Return (x, y) of the center of cell containing provided text 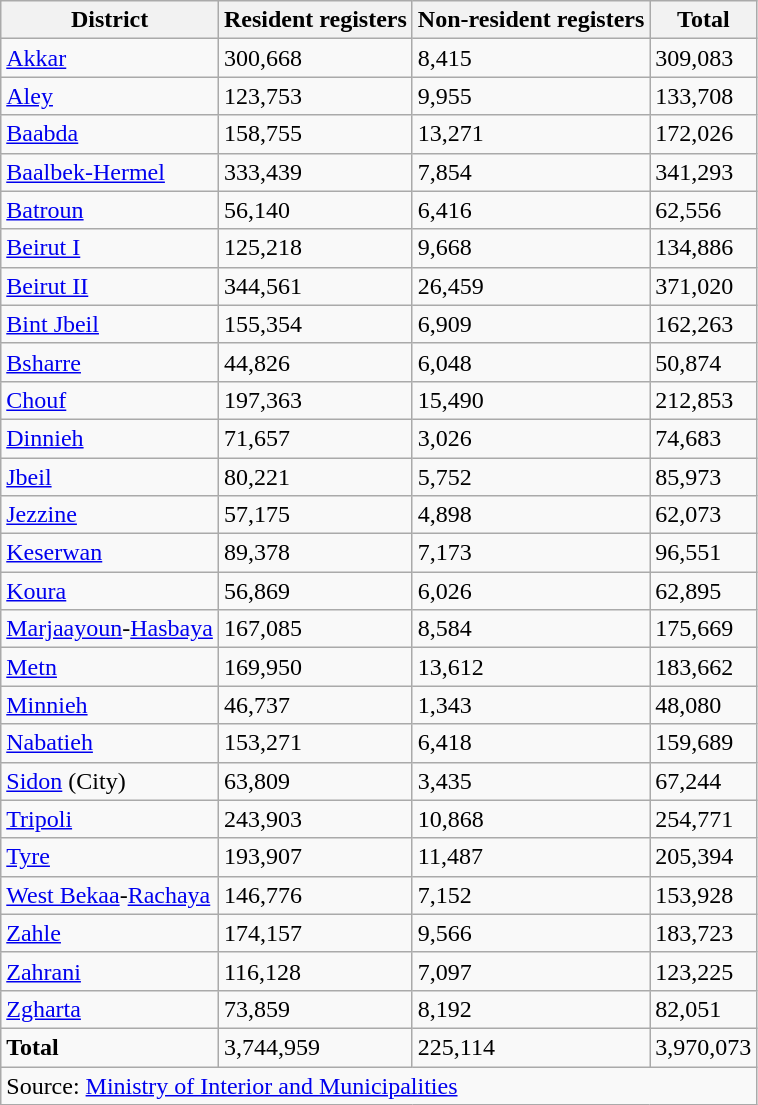
Chouf (110, 400)
Nabatieh (110, 743)
Beirut II (110, 286)
197,363 (315, 400)
7,097 (530, 971)
300,668 (315, 58)
56,869 (315, 591)
80,221 (315, 477)
10,868 (530, 819)
Zahle (110, 933)
Bint Jbeil (110, 324)
Batroun (110, 210)
67,244 (704, 781)
Koura (110, 591)
Non-resident registers (530, 20)
6,909 (530, 324)
205,394 (704, 857)
89,378 (315, 553)
183,723 (704, 933)
254,771 (704, 819)
Resident registers (315, 20)
7,173 (530, 553)
Minnieh (110, 705)
46,737 (315, 705)
57,175 (315, 515)
3,744,959 (315, 1047)
Bsharre (110, 362)
96,551 (704, 553)
183,662 (704, 667)
172,026 (704, 134)
123,225 (704, 971)
Sidon (City) (110, 781)
8,192 (530, 1009)
153,271 (315, 743)
Zgharta (110, 1009)
West Bekaa-Rachaya (110, 895)
26,459 (530, 286)
85,973 (704, 477)
333,439 (315, 172)
193,907 (315, 857)
4,898 (530, 515)
Beirut I (110, 248)
13,612 (530, 667)
7,854 (530, 172)
212,853 (704, 400)
Dinnieh (110, 438)
6,026 (530, 591)
50,874 (704, 362)
44,826 (315, 362)
6,048 (530, 362)
159,689 (704, 743)
62,895 (704, 591)
Jbeil (110, 477)
District (110, 20)
169,950 (315, 667)
174,157 (315, 933)
Tripoli (110, 819)
309,083 (704, 58)
62,556 (704, 210)
116,128 (315, 971)
Aley (110, 96)
6,418 (530, 743)
9,955 (530, 96)
11,487 (530, 857)
1,343 (530, 705)
162,263 (704, 324)
225,114 (530, 1047)
73,859 (315, 1009)
155,354 (315, 324)
134,886 (704, 248)
3,026 (530, 438)
Keserwan (110, 553)
3,970,073 (704, 1047)
243,903 (315, 819)
6,416 (530, 210)
Marjaayoun-Hasbaya (110, 629)
175,669 (704, 629)
Akkar (110, 58)
158,755 (315, 134)
Jezzine (110, 515)
63,809 (315, 781)
9,566 (530, 933)
74,683 (704, 438)
8,415 (530, 58)
133,708 (704, 96)
13,271 (530, 134)
Baalbek-Hermel (110, 172)
71,657 (315, 438)
167,085 (315, 629)
344,561 (315, 286)
56,140 (315, 210)
82,051 (704, 1009)
Source: Ministry of Interior and Municipalities (379, 1085)
62,073 (704, 515)
371,020 (704, 286)
48,080 (704, 705)
7,152 (530, 895)
Tyre (110, 857)
3,435 (530, 781)
Baabda (110, 134)
146,776 (315, 895)
15,490 (530, 400)
125,218 (315, 248)
9,668 (530, 248)
Zahrani (110, 971)
5,752 (530, 477)
341,293 (704, 172)
8,584 (530, 629)
123,753 (315, 96)
153,928 (704, 895)
Metn (110, 667)
